From the cell containing the given text, extract its center point as [x, y] coordinate. 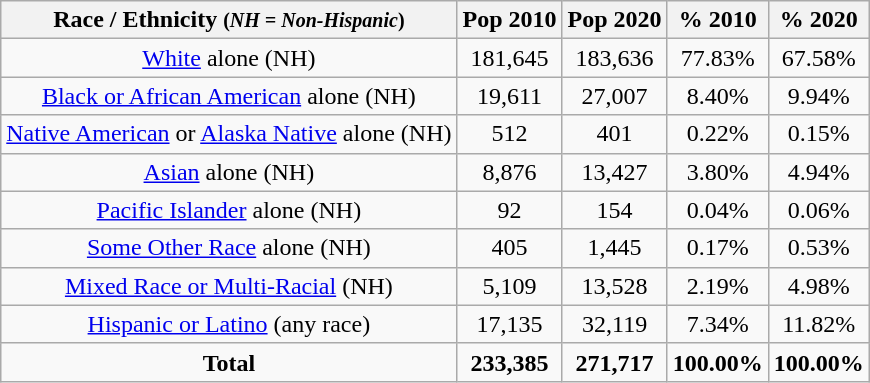
Pacific Islander alone (NH) [229, 210]
8.40% [718, 96]
8,876 [510, 172]
Pop 2020 [614, 20]
White alone (NH) [229, 58]
3.80% [718, 172]
Pop 2010 [510, 20]
7.34% [718, 324]
5,109 [510, 286]
0.06% [818, 210]
181,645 [510, 58]
0.17% [718, 248]
405 [510, 248]
Asian alone (NH) [229, 172]
Native American or Alaska Native alone (NH) [229, 134]
92 [510, 210]
0.04% [718, 210]
67.58% [818, 58]
271,717 [614, 362]
9.94% [818, 96]
77.83% [718, 58]
11.82% [818, 324]
154 [614, 210]
0.22% [718, 134]
401 [614, 134]
17,135 [510, 324]
19,611 [510, 96]
Hispanic or Latino (any race) [229, 324]
4.94% [818, 172]
183,636 [614, 58]
Total [229, 362]
27,007 [614, 96]
4.98% [818, 286]
% 2010 [718, 20]
2.19% [718, 286]
13,427 [614, 172]
233,385 [510, 362]
Mixed Race or Multi-Racial (NH) [229, 286]
13,528 [614, 286]
1,445 [614, 248]
Black or African American alone (NH) [229, 96]
% 2020 [818, 20]
32,119 [614, 324]
Some Other Race alone (NH) [229, 248]
0.53% [818, 248]
Race / Ethnicity (NH = Non-Hispanic) [229, 20]
0.15% [818, 134]
512 [510, 134]
